For the text-containing cell, return its midpoint in [x, y] coordinate format. 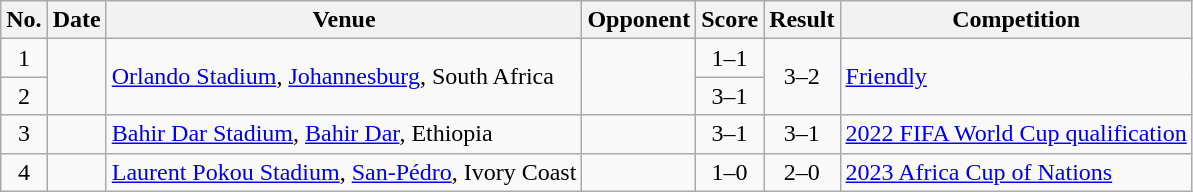
Score [730, 20]
4 [24, 172]
2 [24, 96]
Date [76, 20]
Friendly [1016, 77]
1 [24, 58]
Laurent Pokou Stadium, San-Pédro, Ivory Coast [344, 172]
No. [24, 20]
1–0 [730, 172]
Bahir Dar Stadium, Bahir Dar, Ethiopia [344, 134]
Competition [1016, 20]
2–0 [802, 172]
1–1 [730, 58]
Orlando Stadium, Johannesburg, South Africa [344, 77]
Venue [344, 20]
Result [802, 20]
2023 Africa Cup of Nations [1016, 172]
3 [24, 134]
2022 FIFA World Cup qualification [1016, 134]
3–2 [802, 77]
Opponent [639, 20]
